Provide the [X, Y] coordinate of the cell's center where the given text is located.  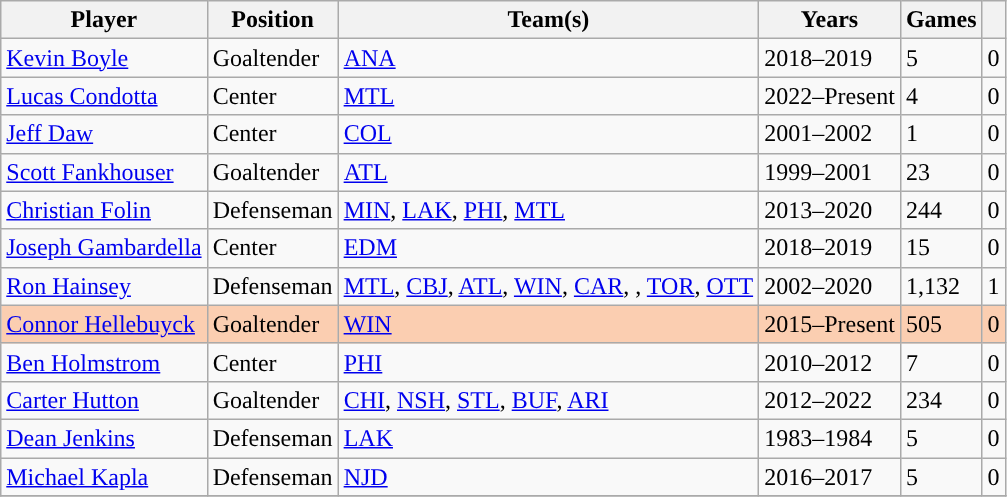
2012–2022 [830, 400]
MTL, CBJ, ATL, WIN, CAR, , TOR, OTT [548, 286]
2013–2020 [830, 210]
2016–2017 [830, 477]
Dean Jenkins [104, 438]
2022–Present [830, 96]
2002–2020 [830, 286]
COL [548, 134]
2001–2002 [830, 134]
EDM [548, 248]
Ben Holmstrom [104, 362]
Kevin Boyle [104, 58]
MIN, LAK, PHI, MTL [548, 210]
Christian Folin [104, 210]
15 [941, 248]
Player [104, 20]
2010–2012 [830, 362]
LAK [548, 438]
23 [941, 172]
505 [941, 324]
1,132 [941, 286]
Years [830, 20]
WIN [548, 324]
2015–Present [830, 324]
Carter Hutton [104, 400]
Team(s) [548, 20]
1999–2001 [830, 172]
Michael Kapla [104, 477]
ANA [548, 58]
234 [941, 400]
Jeff Daw [104, 134]
4 [941, 96]
MTL [548, 96]
Games [941, 20]
Position [272, 20]
7 [941, 362]
Joseph Gambardella [104, 248]
Connor Hellebuyck [104, 324]
PHI [548, 362]
NJD [548, 477]
Lucas Condotta [104, 96]
Ron Hainsey [104, 286]
CHI, NSH, STL, BUF, ARI [548, 400]
Scott Fankhouser [104, 172]
244 [941, 210]
ATL [548, 172]
1983–1984 [830, 438]
